Detect which cell encompasses the target text, then output its [x, y] center coordinate. 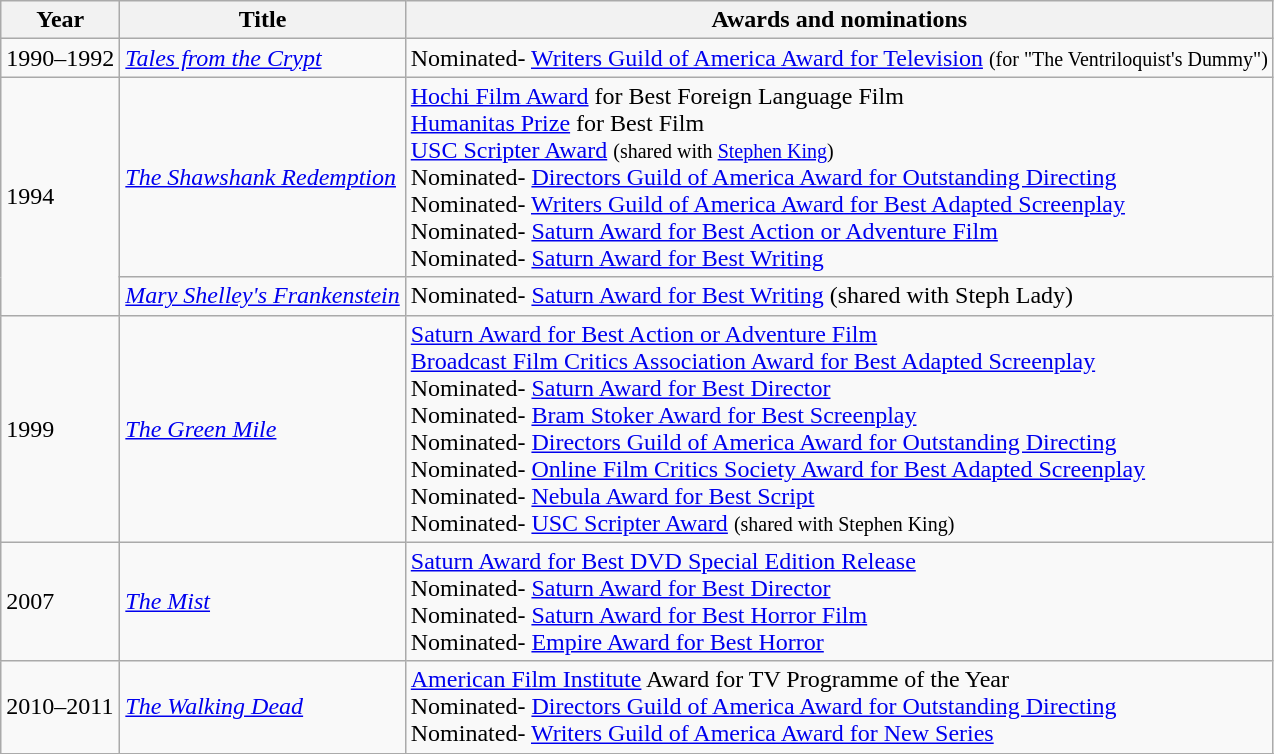
Awards and nominations [839, 20]
2007 [60, 602]
Nominated- Saturn Award for Best Writing (shared with Steph Lady) [839, 296]
The Walking Dead [262, 707]
1994 [60, 196]
Title [262, 20]
Year [60, 20]
Tales from the Crypt [262, 58]
1999 [60, 428]
2010–2011 [60, 707]
The Mist [262, 602]
The Green Mile [262, 428]
The Shawshank Redemption [262, 177]
Mary Shelley's Frankenstein [262, 296]
Nominated- Writers Guild of America Award for Television (for "The Ventriloquist's Dummy") [839, 58]
1990–1992 [60, 58]
